Return the (x, y) coordinate for the center point of the cell that contains the specified text.  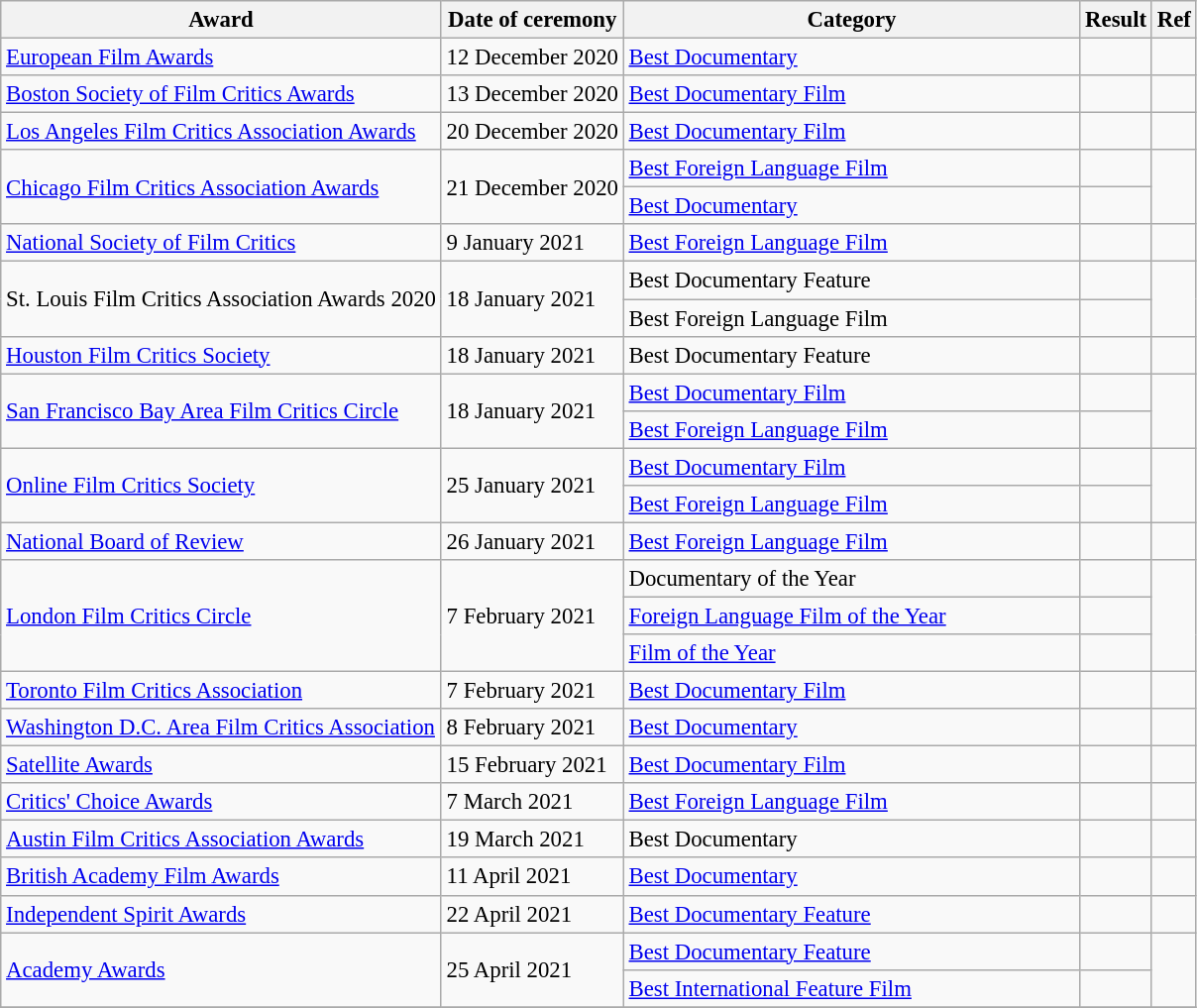
Los Angeles Film Critics Association Awards (222, 132)
London Film Critics Circle (222, 616)
25 April 2021 (532, 969)
Ref (1173, 20)
Award (222, 20)
8 February 2021 (532, 728)
21 December 2020 (532, 186)
Date of ceremony (532, 20)
Satellite Awards (222, 765)
Washington D.C. Area Film Critics Association (222, 728)
Result (1116, 20)
Houston Film Critics Society (222, 355)
Academy Awards (222, 969)
Best International Feature Film (852, 988)
20 December 2020 (532, 132)
National Society of Film Critics (222, 243)
25 January 2021 (532, 486)
Category (852, 20)
Toronto Film Critics Association (222, 691)
Online Film Critics Society (222, 486)
St. Louis Film Critics Association Awards 2020 (222, 299)
National Board of Review (222, 541)
7 March 2021 (532, 802)
Documentary of the Year (852, 579)
Film of the Year (852, 653)
9 January 2021 (532, 243)
Chicago Film Critics Association Awards (222, 186)
European Film Awards (222, 57)
Austin Film Critics Association Awards (222, 840)
15 February 2021 (532, 765)
Boston Society of Film Critics Awards (222, 94)
Critics' Choice Awards (222, 802)
26 January 2021 (532, 541)
11 April 2021 (532, 877)
Independent Spirit Awards (222, 914)
22 April 2021 (532, 914)
12 December 2020 (532, 57)
19 March 2021 (532, 840)
13 December 2020 (532, 94)
British Academy Film Awards (222, 877)
San Francisco Bay Area Film Critics Circle (222, 410)
Foreign Language Film of the Year (852, 616)
